Extract the [x, y] coordinate from the center of the cell holding the provided text.  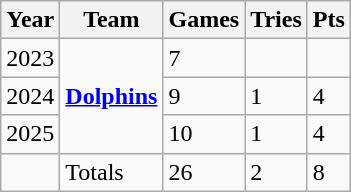
Games [204, 20]
7 [204, 58]
Tries [276, 20]
8 [328, 172]
Totals [112, 172]
2023 [30, 58]
2025 [30, 134]
9 [204, 96]
Pts [328, 20]
Year [30, 20]
Dolphins [112, 96]
Team [112, 20]
2 [276, 172]
2024 [30, 96]
26 [204, 172]
10 [204, 134]
